Capture the cell that displays the provided text and extract its (x, y) central coordinate. 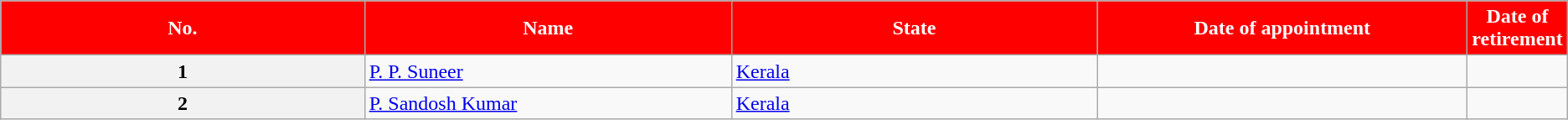
No. (183, 29)
2 (183, 103)
1 (183, 71)
State (915, 29)
P. P. Suneer (548, 71)
P. Sandosh Kumar (548, 103)
Date of retirement (1518, 29)
Name (548, 29)
Date of appointment (1282, 29)
